Output the (x, y) coordinate of the center of the cell containing the given text.  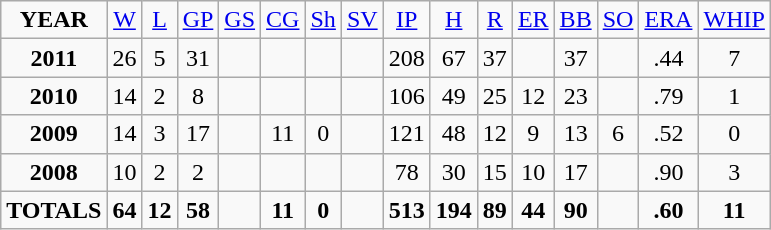
5 (160, 58)
2011 (54, 58)
194 (454, 210)
208 (406, 58)
30 (454, 172)
SO (618, 20)
TOTALS (54, 210)
ERA (668, 20)
YEAR (54, 20)
8 (198, 96)
.44 (668, 58)
ER (533, 20)
49 (454, 96)
44 (533, 210)
31 (198, 58)
106 (406, 96)
GP (198, 20)
H (454, 20)
7 (734, 58)
SV (362, 20)
513 (406, 210)
W (124, 20)
78 (406, 172)
WHIP (734, 20)
9 (533, 134)
23 (576, 96)
CG (283, 20)
13 (576, 134)
48 (454, 134)
GS (240, 20)
.52 (668, 134)
2010 (54, 96)
67 (454, 58)
58 (198, 210)
R (494, 20)
25 (494, 96)
2009 (54, 134)
BB (576, 20)
15 (494, 172)
.60 (668, 210)
IP (406, 20)
L (160, 20)
.79 (668, 96)
121 (406, 134)
6 (618, 134)
1 (734, 96)
Sh (323, 20)
2008 (54, 172)
89 (494, 210)
.90 (668, 172)
90 (576, 210)
26 (124, 58)
64 (124, 210)
